Pinpoint the cell where the given text exists, returning its [x, y] midpoint coordinate. 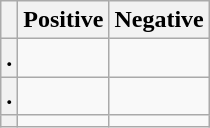
Positive [64, 20]
Negative [159, 20]
